Return [X, Y] of the center of cell containing provided text 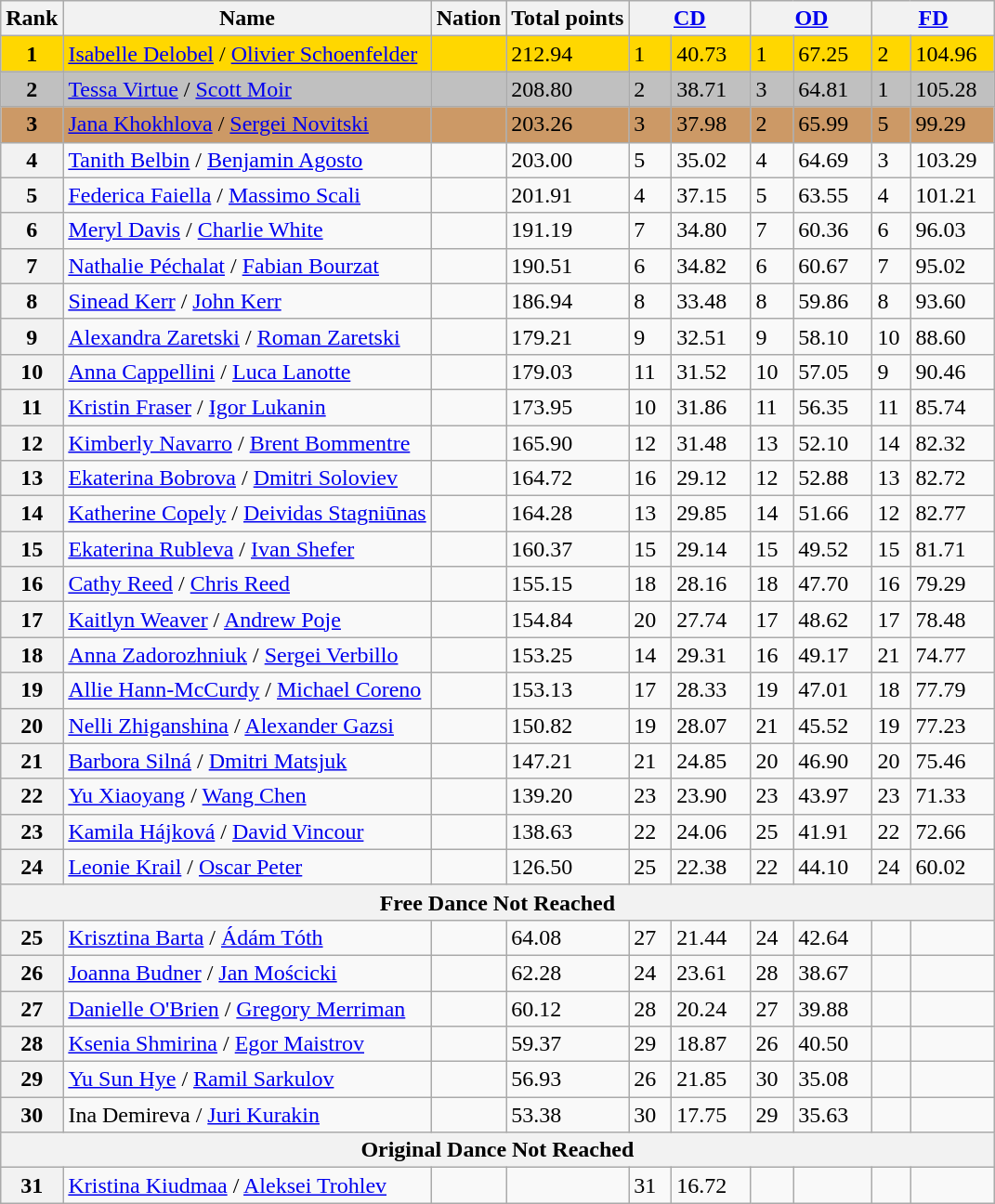
57.05 [832, 372]
77.79 [952, 690]
99.29 [952, 124]
179.03 [568, 372]
90.46 [952, 372]
60.36 [832, 230]
27.74 [712, 620]
Kimberly Navarro / Brent Bommentre [247, 443]
Alexandra Zaretski / Roman Zaretski [247, 336]
Yu Xiaoyang / Wang Chen [247, 796]
34.80 [712, 230]
85.74 [952, 407]
Federica Faiella / Massimo Scali [247, 195]
59.37 [568, 1044]
139.20 [568, 796]
16.72 [712, 1185]
154.84 [568, 620]
40.73 [712, 54]
31.48 [712, 443]
96.03 [952, 230]
Nathalie Péchalat / Fabian Bourzat [247, 266]
56.35 [832, 407]
29.14 [712, 549]
60.67 [832, 266]
164.72 [568, 478]
49.52 [832, 549]
62.28 [568, 973]
Isabelle Delobel / Olivier Schoenfelder [247, 54]
49.17 [832, 655]
186.94 [568, 301]
34.82 [712, 266]
31.52 [712, 372]
37.98 [712, 124]
Danielle O'Brien / Gregory Merriman [247, 1008]
38.67 [832, 973]
Kamila Hájková / David Vincour [247, 831]
53.38 [568, 1115]
24.06 [712, 831]
65.99 [832, 124]
67.25 [832, 54]
Meryl Davis / Charlie White [247, 230]
47.70 [832, 584]
52.10 [832, 443]
FD [933, 19]
18.87 [712, 1044]
78.48 [952, 620]
191.19 [568, 230]
CD [689, 19]
64.08 [568, 937]
31.86 [712, 407]
71.33 [952, 796]
153.13 [568, 690]
21.44 [712, 937]
29.31 [712, 655]
Kristina Kiudmaa / Aleksei Trohlev [247, 1185]
212.94 [568, 54]
Nation [468, 19]
201.91 [568, 195]
64.81 [832, 89]
75.46 [952, 761]
82.72 [952, 478]
28.16 [712, 584]
208.80 [568, 89]
79.29 [952, 584]
43.97 [832, 796]
160.37 [568, 549]
47.01 [832, 690]
155.15 [568, 584]
Name [247, 19]
Krisztina Barta / Ádám Tóth [247, 937]
Ekaterina Rubleva / Ivan Shefer [247, 549]
37.15 [712, 195]
Total points [568, 19]
23.61 [712, 973]
40.50 [832, 1044]
101.21 [952, 195]
39.88 [832, 1008]
51.66 [832, 514]
150.82 [568, 726]
164.28 [568, 514]
95.02 [952, 266]
32.51 [712, 336]
Ekaterina Bobrova / Dmitri Soloviev [247, 478]
Nelli Zhiganshina / Alexander Gazsi [247, 726]
72.66 [952, 831]
165.90 [568, 443]
24.85 [712, 761]
Anna Zadorozhniuk / Sergei Verbillo [247, 655]
179.21 [568, 336]
Jana Khokhlova / Sergei Novitski [247, 124]
190.51 [568, 266]
56.93 [568, 1080]
147.21 [568, 761]
105.28 [952, 89]
22.38 [712, 867]
Anna Cappellini / Luca Lanotte [247, 372]
38.71 [712, 89]
Kaitlyn Weaver / Andrew Poje [247, 620]
35.63 [832, 1115]
35.02 [712, 160]
60.02 [952, 867]
59.86 [832, 301]
Tessa Virtue / Scott Moir [247, 89]
17.75 [712, 1115]
Free Dance Not Reached [498, 902]
29.12 [712, 478]
Barbora Silná / Dmitri Matsjuk [247, 761]
41.91 [832, 831]
Sinead Kerr / John Kerr [247, 301]
21.85 [712, 1080]
173.95 [568, 407]
28.33 [712, 690]
Katherine Copely / Deividas Stagniūnas [247, 514]
82.32 [952, 443]
58.10 [832, 336]
20.24 [712, 1008]
Rank [32, 19]
126.50 [568, 867]
35.08 [832, 1080]
42.64 [832, 937]
23.90 [712, 796]
138.63 [568, 831]
Original Dance Not Reached [498, 1150]
29.85 [712, 514]
103.29 [952, 160]
Kristin Fraser / Igor Lukanin [247, 407]
48.62 [832, 620]
Allie Hann-McCurdy / Michael Coreno [247, 690]
81.71 [952, 549]
28.07 [712, 726]
82.77 [952, 514]
Ina Demireva / Juri Kurakin [247, 1115]
104.96 [952, 54]
153.25 [568, 655]
63.55 [832, 195]
44.10 [832, 867]
45.52 [832, 726]
77.23 [952, 726]
Cathy Reed / Chris Reed [247, 584]
203.00 [568, 160]
Joanna Budner / Jan Mościcki [247, 973]
Leonie Krail / Oscar Peter [247, 867]
74.77 [952, 655]
Yu Sun Hye / Ramil Sarkulov [247, 1080]
Tanith Belbin / Benjamin Agosto [247, 160]
93.60 [952, 301]
88.60 [952, 336]
Ksenia Shmirina / Egor Maistrov [247, 1044]
OD [812, 19]
60.12 [568, 1008]
52.88 [832, 478]
64.69 [832, 160]
46.90 [832, 761]
203.26 [568, 124]
33.48 [712, 301]
